Detect which cell encompasses the target text, then output its (X, Y) center coordinate. 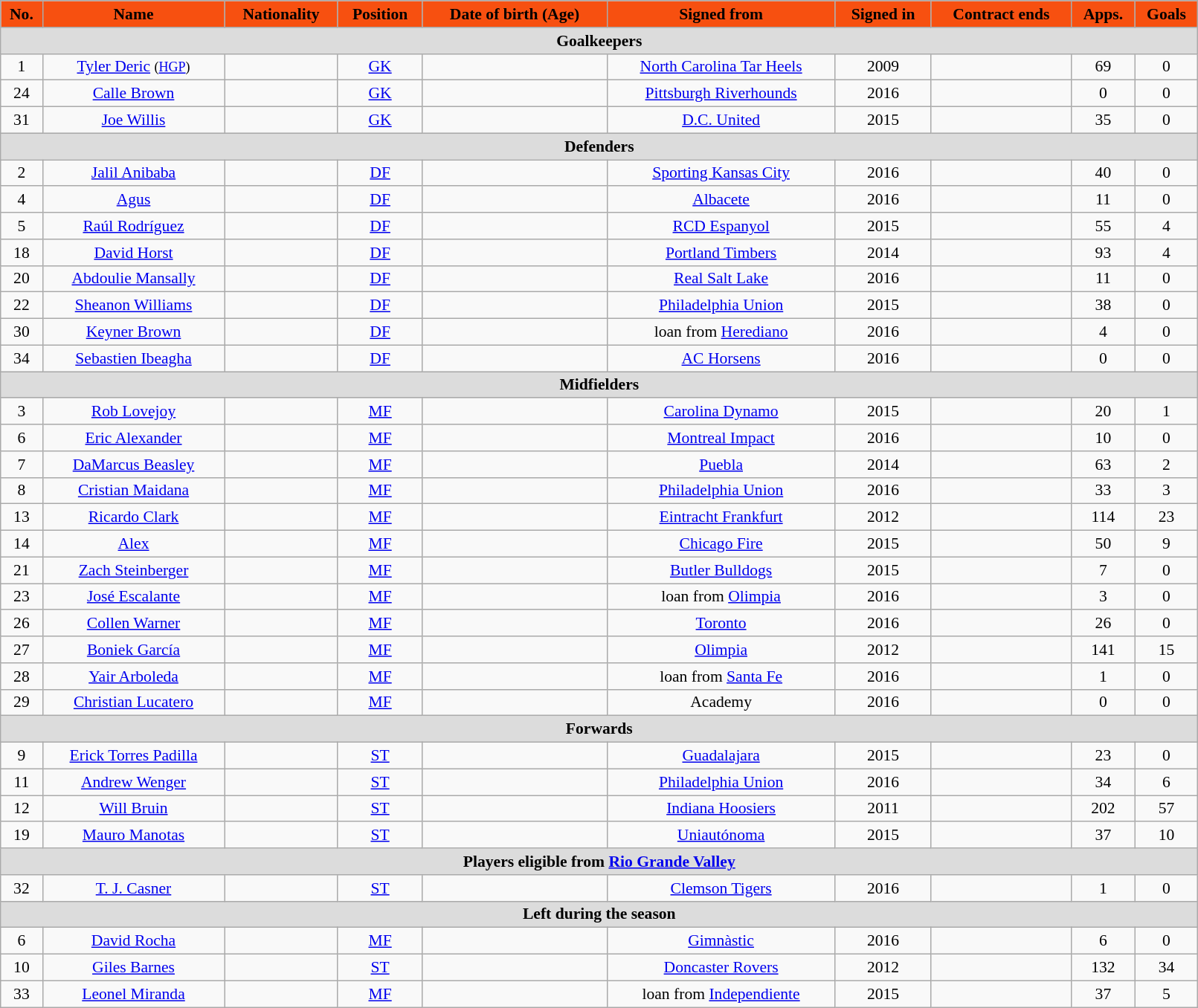
35 (1104, 120)
29 (22, 702)
69 (1104, 67)
Boniek García (134, 650)
8 (22, 491)
Butler Bulldogs (721, 570)
24 (22, 94)
Leonel Miranda (134, 994)
Ricardo Clark (134, 517)
Jalil Anibaba (134, 173)
David Rocha (134, 941)
Pittsburgh Riverhounds (721, 94)
Midfielders (599, 385)
Doncaster Rovers (721, 968)
Will Bruin (134, 809)
141 (1104, 650)
T. J. Casner (134, 888)
Goalkeepers (599, 41)
Guadalajara (721, 756)
Signed in (883, 14)
Mauro Manotas (134, 836)
Real Salt Lake (721, 279)
2011 (883, 809)
18 (22, 253)
Puebla (721, 465)
40 (1104, 173)
Date of birth (Age) (515, 14)
Keyner Brown (134, 332)
114 (1104, 517)
Albacete (721, 200)
Indiana Hoosiers (721, 809)
Olimpia (721, 650)
loan from Olimpia (721, 597)
14 (22, 544)
Forwards (599, 729)
Alex (134, 544)
Giles Barnes (134, 968)
Toronto (721, 624)
2009 (883, 67)
Calle Brown (134, 94)
Abdoulie Mansally (134, 279)
No. (22, 14)
Chicago Fire (721, 544)
Uniautónoma (721, 836)
Zach Steinberger (134, 570)
loan from Herediano (721, 332)
202 (1104, 809)
Clemson Tigers (721, 888)
55 (1104, 226)
Yair Arboleda (134, 676)
13 (22, 517)
Sebastien Ibeagha (134, 358)
Nationality (281, 14)
Rob Lovejoy (134, 412)
19 (22, 836)
12 (22, 809)
Joe Willis (134, 120)
15 (1166, 650)
63 (1104, 465)
57 (1166, 809)
Erick Torres Padilla (134, 756)
loan from Santa Fe (721, 676)
RCD Espanyol (721, 226)
Signed from (721, 14)
Contract ends (1001, 14)
Goals (1166, 14)
22 (22, 306)
Name (134, 14)
Christian Lucatero (134, 702)
28 (22, 676)
32 (22, 888)
North Carolina Tar Heels (721, 67)
Eintracht Frankfurt (721, 517)
Collen Warner (134, 624)
Andrew Wenger (134, 782)
30 (22, 332)
Gimnàstic (721, 941)
Tyler Deric (HGP) (134, 67)
Raúl Rodríguez (134, 226)
31 (22, 120)
Portland Timbers (721, 253)
Position (380, 14)
David Horst (134, 253)
Defenders (599, 146)
Cristian Maidana (134, 491)
Players eligible from Rio Grande Valley (599, 862)
DaMarcus Beasley (134, 465)
Eric Alexander (134, 438)
Sheanon Williams (134, 306)
Montreal Impact (721, 438)
Apps. (1104, 14)
Academy (721, 702)
38 (1104, 306)
93 (1104, 253)
loan from Independiente (721, 994)
Carolina Dynamo (721, 412)
José Escalante (134, 597)
Left during the season (599, 914)
Sporting Kansas City (721, 173)
AC Horsens (721, 358)
50 (1104, 544)
27 (22, 650)
Agus (134, 200)
21 (22, 570)
D.C. United (721, 120)
132 (1104, 968)
